From the cell containing the given text, extract its center point as [X, Y] coordinate. 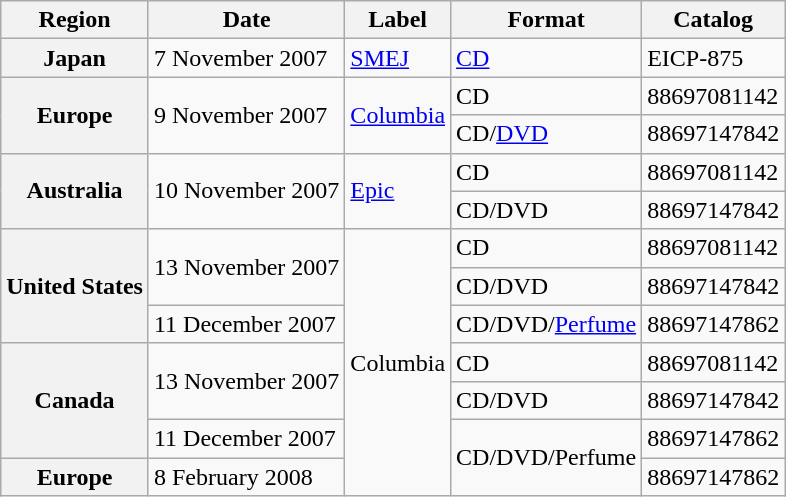
Region [75, 20]
Japan [75, 58]
Australia [75, 191]
7 November 2007 [246, 58]
10 November 2007 [246, 191]
Canada [75, 400]
Epic [398, 191]
SMEJ [398, 58]
8 February 2008 [246, 477]
Catalog [714, 20]
Format [546, 20]
EICP-875 [714, 58]
Date [246, 20]
Label [398, 20]
9 November 2007 [246, 115]
United States [75, 286]
